Identify which cell holds the provided text, then report its [x, y] central coordinate. 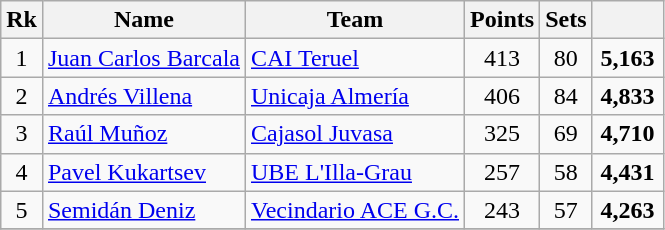
Raúl Muñoz [144, 134]
5 [22, 210]
3 [22, 134]
Semidán Deniz [144, 210]
57 [566, 210]
Vecindario ACE G.C. [354, 210]
257 [502, 172]
325 [502, 134]
58 [566, 172]
CAI Teruel [354, 58]
Unicaja Almería [354, 96]
243 [502, 210]
Name [144, 20]
4,833 [628, 96]
Sets [566, 20]
Rk [22, 20]
84 [566, 96]
4 [22, 172]
Cajasol Juvasa [354, 134]
1 [22, 58]
Team [354, 20]
Points [502, 20]
5,163 [628, 58]
Juan Carlos Barcala [144, 58]
80 [566, 58]
Pavel Kukartsev [144, 172]
406 [502, 96]
2 [22, 96]
UBE L'Illa-Grau [354, 172]
4,431 [628, 172]
Andrés Villena [144, 96]
413 [502, 58]
4,263 [628, 210]
69 [566, 134]
4,710 [628, 134]
